Locate the cell with the specified text and output its (x, y) center coordinate. 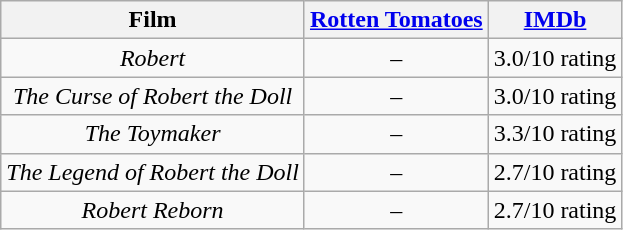
The Toymaker (153, 134)
3.3/10 rating (555, 134)
Film (153, 20)
The Curse of Robert the Doll (153, 96)
Rotten Tomatoes (396, 20)
Robert Reborn (153, 210)
IMDb (555, 20)
Robert (153, 58)
The Legend of Robert the Doll (153, 172)
